From the cell containing the given text, extract its center point as (X, Y) coordinate. 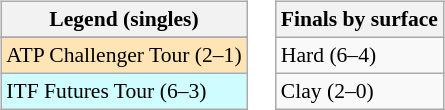
ATP Challenger Tour (2–1) (124, 55)
Legend (singles) (124, 20)
Clay (2–0) (360, 91)
ITF Futures Tour (6–3) (124, 91)
Finals by surface (360, 20)
Hard (6–4) (360, 55)
